For the text-containing cell, return its midpoint in [X, Y] coordinate format. 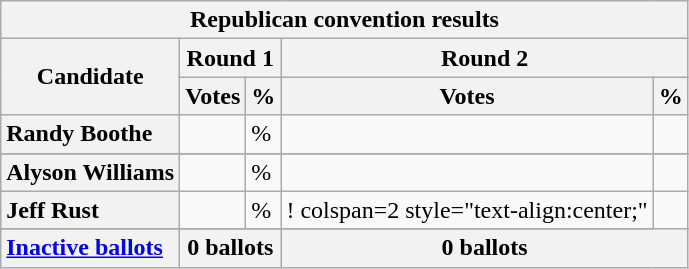
Candidate [90, 77]
! colspan=2 style="text-align:center;" [467, 210]
Round 1 [230, 58]
Republican convention results [344, 20]
Jeff Rust [90, 210]
Randy Boothe [90, 134]
Inactive ballots [90, 248]
Round 2 [484, 58]
Alyson Williams [90, 172]
